Find where the given text appears and provide that cell's center as (X, Y) coordinate. 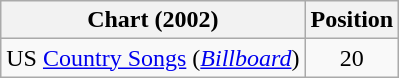
US Country Songs (Billboard) (153, 58)
Chart (2002) (153, 20)
Position (352, 20)
20 (352, 58)
